Pinpoint the cell where the given text exists, returning its [x, y] midpoint coordinate. 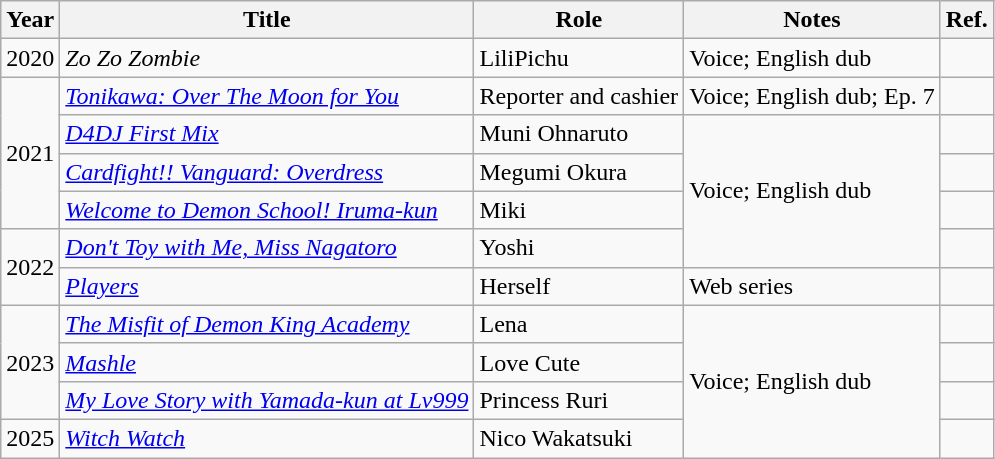
Cardfight!! Vanguard: Overdress [267, 172]
2025 [30, 438]
Princess Ruri [579, 400]
2022 [30, 267]
Reporter and cashier [579, 96]
2021 [30, 153]
Ref. [966, 20]
Nico Wakatsuki [579, 438]
Web series [812, 286]
Lena [579, 324]
2023 [30, 362]
Tonikawa: Over The Moon for You [267, 96]
Mashle [267, 362]
Title [267, 20]
The Misfit of Demon King Academy [267, 324]
LiliPichu [579, 58]
D4DJ First Mix [267, 134]
Zo Zo Zombie [267, 58]
2020 [30, 58]
My Love Story with Yamada-kun at Lv999 [267, 400]
Miki [579, 210]
Yoshi [579, 248]
Don't Toy with Me, Miss Nagatoro [267, 248]
Year [30, 20]
Megumi Okura [579, 172]
Love Cute [579, 362]
Herself [579, 286]
Notes [812, 20]
Players [267, 286]
Welcome to Demon School! Iruma-kun [267, 210]
Role [579, 20]
Voice; English dub; Ep. 7 [812, 96]
Witch Watch [267, 438]
Muni Ohnaruto [579, 134]
